Detect which cell encompasses the target text, then output its (X, Y) center coordinate. 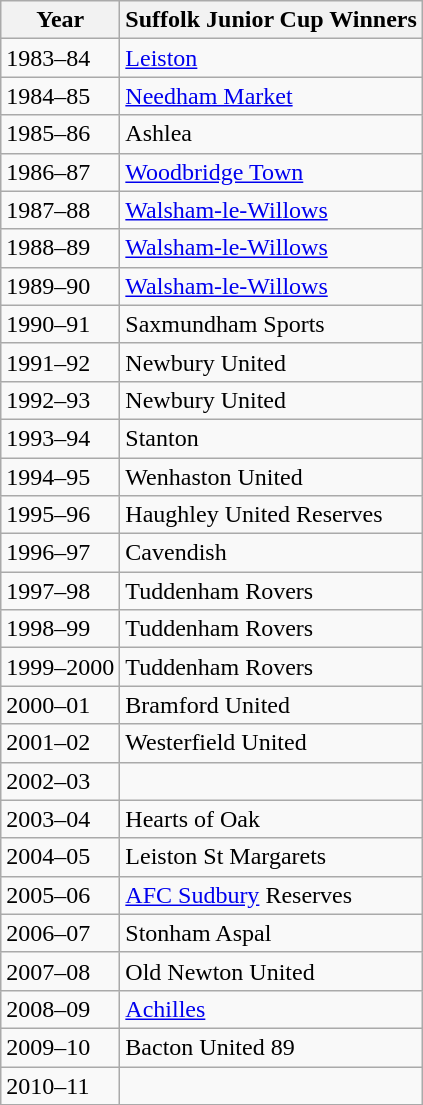
Needham Market (272, 96)
Hearts of Oak (272, 819)
1991–92 (60, 362)
Cavendish (272, 553)
1998–99 (60, 629)
1996–97 (60, 553)
2008–09 (60, 1009)
2004–05 (60, 857)
1987–88 (60, 210)
Suffolk Junior Cup Winners (272, 20)
AFC Sudbury Reserves (272, 895)
2003–04 (60, 819)
Achilles (272, 1009)
2010–11 (60, 1085)
Saxmundham Sports (272, 324)
1983–84 (60, 58)
Haughley United Reserves (272, 515)
1995–96 (60, 515)
1985–86 (60, 134)
Leiston (272, 58)
2007–08 (60, 971)
1993–94 (60, 438)
Stanton (272, 438)
1994–95 (60, 477)
1992–93 (60, 400)
1986–87 (60, 172)
Old Newton United (272, 971)
1997–98 (60, 591)
Bramford United (272, 705)
2009–10 (60, 1047)
Ashlea (272, 134)
Bacton United 89 (272, 1047)
Year (60, 20)
Leiston St Margarets (272, 857)
1990–91 (60, 324)
2001–02 (60, 743)
2005–06 (60, 895)
2006–07 (60, 933)
Wenhaston United (272, 477)
1989–90 (60, 286)
2000–01 (60, 705)
1984–85 (60, 96)
Stonham Aspal (272, 933)
Westerfield United (272, 743)
1999–2000 (60, 667)
1988–89 (60, 248)
2002–03 (60, 781)
Woodbridge Town (272, 172)
